Pinpoint the cell where the given text exists, returning its (x, y) midpoint coordinate. 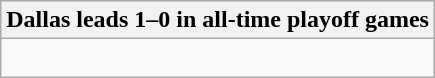
Dallas leads 1–0 in all-time playoff games (218, 20)
